Find where the given text appears and provide that cell's center as (x, y) coordinate. 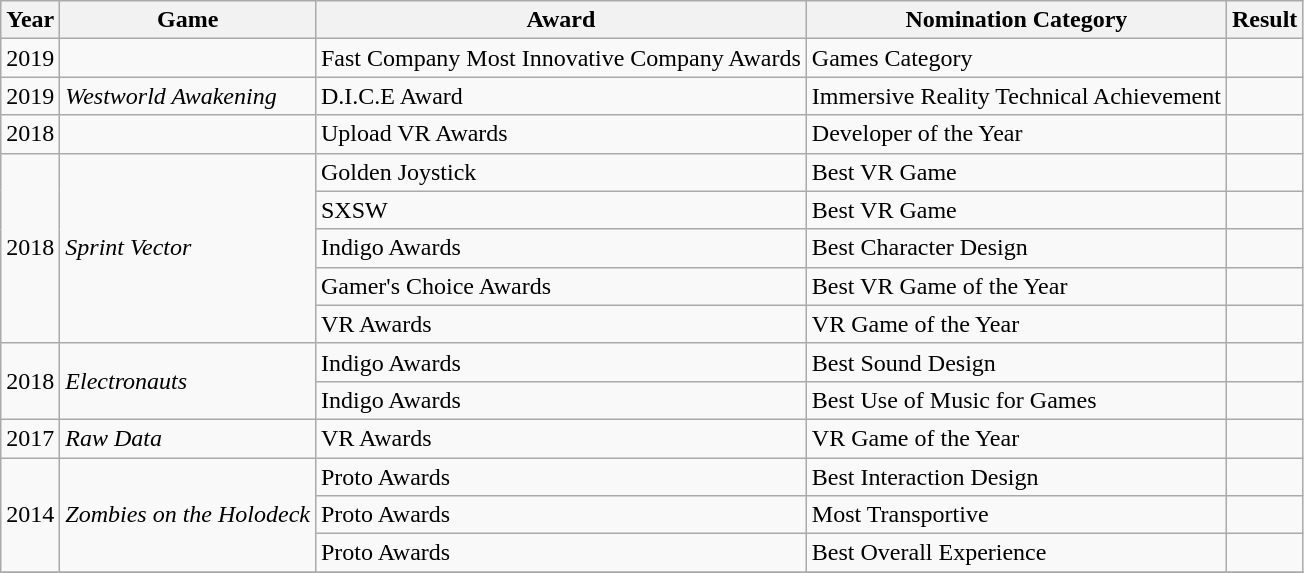
Most Transportive (1016, 515)
Fast Company Most Innovative Company Awards (560, 58)
Electronauts (188, 381)
Best Interaction Design (1016, 477)
Zombies on the Holodeck (188, 515)
Developer of the Year (1016, 134)
Golden Joystick (560, 172)
Upload VR Awards (560, 134)
Nomination Category (1016, 20)
Award (560, 20)
Best Character Design (1016, 248)
2017 (30, 438)
Best Sound Design (1016, 362)
SXSW (560, 210)
Best VR Game of the Year (1016, 286)
Immersive Reality Technical Achievement (1016, 96)
Games Category (1016, 58)
Raw Data (188, 438)
Best Use of Music for Games (1016, 400)
Game (188, 20)
Best Overall Experience (1016, 553)
Year (30, 20)
2014 (30, 515)
D.I.C.E Award (560, 96)
Result (1264, 20)
Sprint Vector (188, 248)
Gamer's Choice Awards (560, 286)
Westworld Awakening (188, 96)
